Return the (X, Y) coordinate for the center point of the cell that contains the specified text.  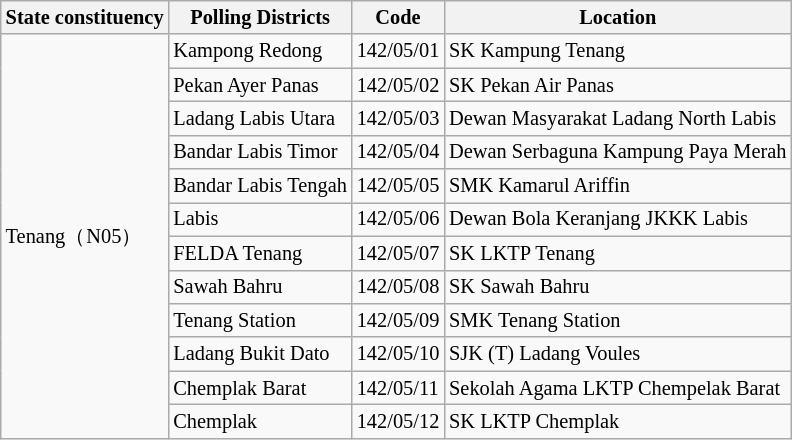
142/05/09 (398, 320)
Kampong Redong (260, 51)
142/05/03 (398, 118)
SMK Kamarul Ariffin (618, 186)
SK Pekan Air Panas (618, 85)
SK LKTP Chemplak (618, 421)
Pekan Ayer Panas (260, 85)
Chemplak (260, 421)
SK LKTP Tenang (618, 253)
142/05/12 (398, 421)
Dewan Bola Keranjang JKKK Labis (618, 219)
SMK Tenang Station (618, 320)
Code (398, 17)
Ladang Bukit Dato (260, 354)
142/05/04 (398, 152)
Dewan Masyarakat Ladang North Labis (618, 118)
Polling Districts (260, 17)
Location (618, 17)
142/05/06 (398, 219)
Tenang（N05） (85, 236)
Chemplak Barat (260, 388)
Labis (260, 219)
Sekolah Agama LKTP Chempelak Barat (618, 388)
SJK (T) Ladang Voules (618, 354)
Ladang Labis Utara (260, 118)
142/05/08 (398, 287)
142/05/07 (398, 253)
Sawah Bahru (260, 287)
Tenang Station (260, 320)
142/05/11 (398, 388)
142/05/01 (398, 51)
142/05/10 (398, 354)
142/05/05 (398, 186)
FELDA Tenang (260, 253)
Bandar Labis Timor (260, 152)
SK Kampung Tenang (618, 51)
142/05/02 (398, 85)
SK Sawah Bahru (618, 287)
Bandar Labis Tengah (260, 186)
Dewan Serbaguna Kampung Paya Merah (618, 152)
State constituency (85, 17)
